Find where the given text appears and provide that cell's center as (X, Y) coordinate. 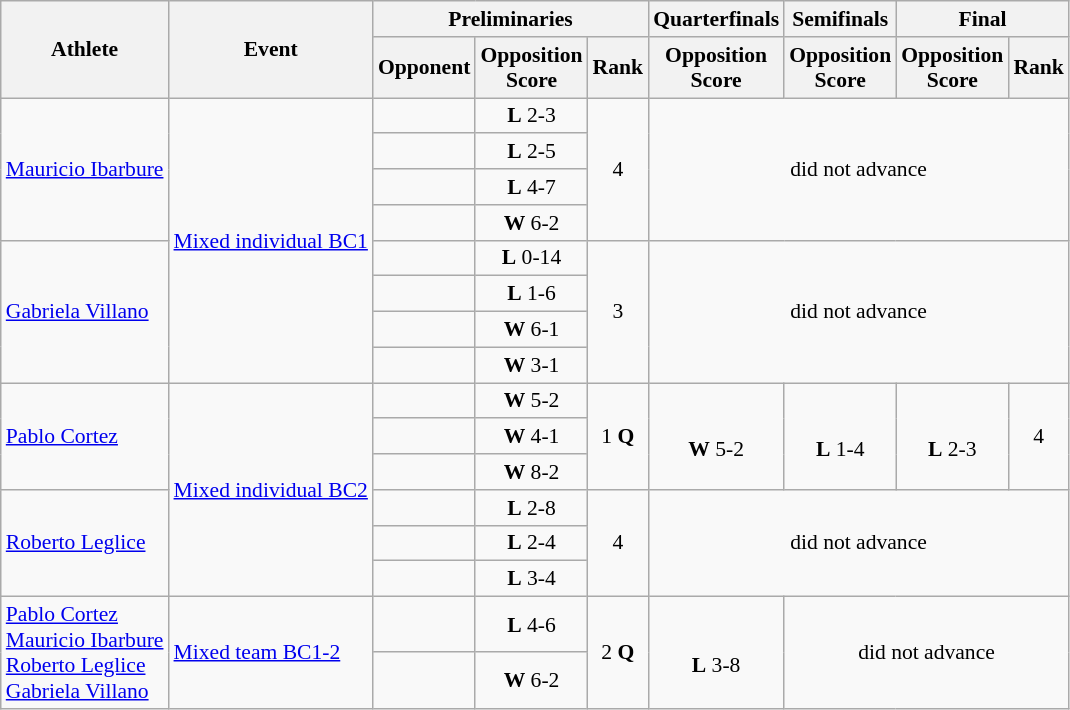
Semifinals (840, 19)
Mixed individual BC1 (271, 240)
Pablo Cortez Mauricio Ibarbure Roberto Leglice Gabriela Villano (85, 653)
W 8-2 (531, 472)
Mixed team BC1-2 (271, 653)
Pablo Cortez (85, 436)
L 1-4 (840, 436)
W 3-1 (531, 365)
1 Q (618, 436)
L 4-6 (531, 625)
L 3-4 (531, 579)
W 6-1 (531, 330)
Opponent (424, 68)
Event (271, 50)
2 Q (618, 653)
3 (618, 311)
Athlete (85, 50)
Final (982, 19)
Quarterfinals (716, 19)
L 2-4 (531, 543)
L 2-8 (531, 508)
L 1-6 (531, 294)
L 4-7 (531, 187)
Gabriela Villano (85, 311)
Roberto Leglice (85, 544)
Preliminaries (510, 19)
Mixed individual BC2 (271, 490)
L 3-8 (716, 653)
Mauricio Ibarbure (85, 169)
L 0-14 (531, 258)
L 2-5 (531, 152)
W 4-1 (531, 437)
